Capture the cell that displays the provided text and extract its [x, y] central coordinate. 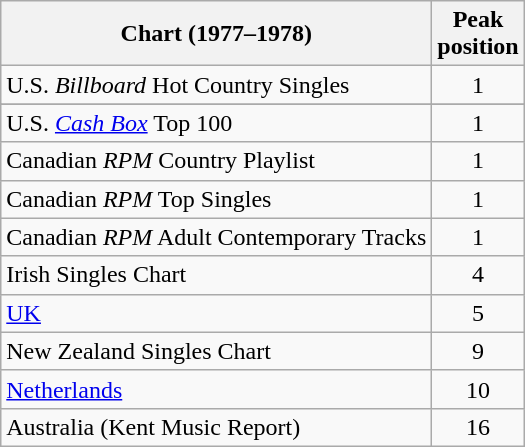
Australia (Kent Music Report) [216, 427]
U.S. Cash Box Top 100 [216, 123]
UK [216, 313]
10 [478, 389]
U.S. Billboard Hot Country Singles [216, 85]
Chart (1977–1978) [216, 34]
5 [478, 313]
New Zealand Singles Chart [216, 351]
4 [478, 275]
Irish Singles Chart [216, 275]
Netherlands [216, 389]
Canadian RPM Country Playlist [216, 161]
Canadian RPM Top Singles [216, 199]
Canadian RPM Adult Contemporary Tracks [216, 237]
9 [478, 351]
Peakposition [478, 34]
16 [478, 427]
